Locate the cell with the specified text and output its [X, Y] center coordinate. 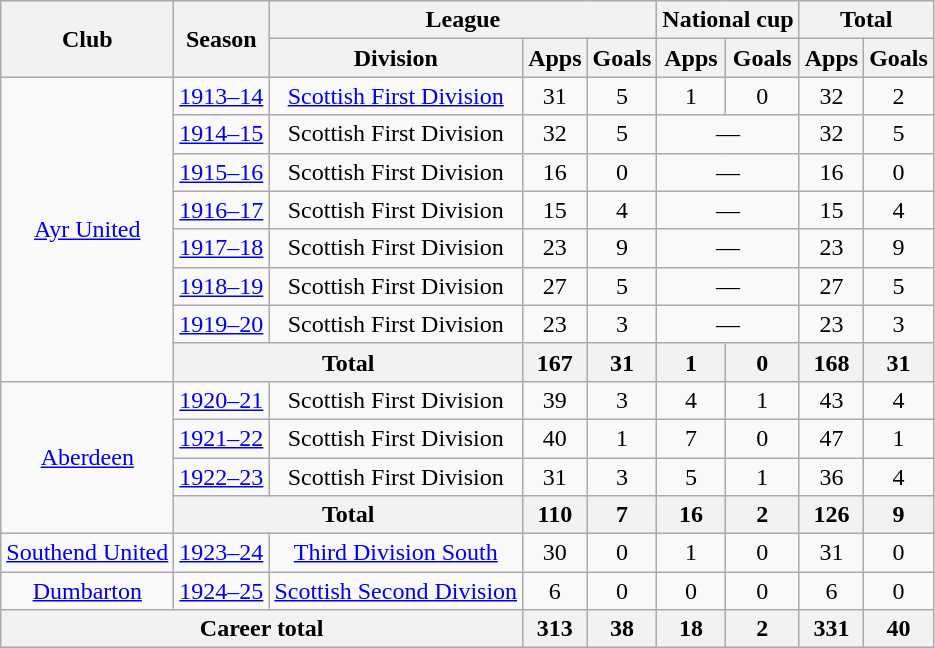
39 [555, 400]
1924–25 [222, 591]
League [463, 20]
1916–17 [222, 210]
1918–19 [222, 286]
1914–15 [222, 134]
47 [831, 438]
Career total [262, 629]
National cup [728, 20]
313 [555, 629]
1920–21 [222, 400]
Third Division South [396, 553]
Season [222, 39]
167 [555, 362]
Dumbarton [88, 591]
110 [555, 515]
1919–20 [222, 324]
1922–23 [222, 477]
126 [831, 515]
168 [831, 362]
Southend United [88, 553]
1923–24 [222, 553]
1917–18 [222, 248]
30 [555, 553]
43 [831, 400]
Aberdeen [88, 457]
Ayr United [88, 229]
1921–22 [222, 438]
Club [88, 39]
18 [691, 629]
331 [831, 629]
36 [831, 477]
Scottish Second Division [396, 591]
1913–14 [222, 96]
38 [622, 629]
1915–16 [222, 172]
Division [396, 58]
